Capture the cell that displays the provided text and extract its (x, y) central coordinate. 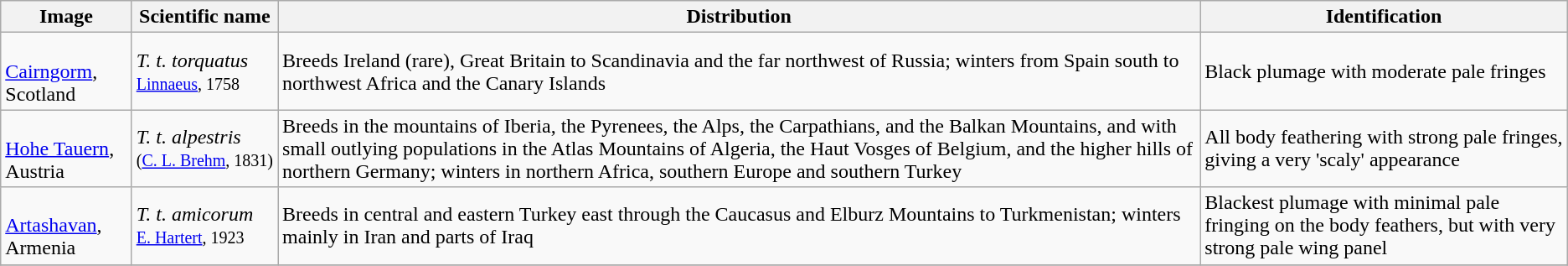
Identification (1384, 17)
Cairngorm, Scotland (66, 71)
Image (66, 17)
T. t. torquatus Linnaeus, 1758 (204, 71)
Breeds in central and eastern Turkey east through the Caucasus and Elburz Mountains to Turkmenistan; winters mainly in Iran and parts of Iraq (739, 226)
T. t. alpestris (C. L. Brehm, 1831) (204, 149)
Scientific name (204, 17)
Hohe Tauern, Austria (66, 149)
Artashavan, Armenia (66, 226)
Blackest plumage with minimal pale fringing on the body feathers, but with very strong pale wing panel (1384, 226)
Black plumage with moderate pale fringes (1384, 71)
Distribution (739, 17)
T. t. amicorum E. Hartert, 1923 (204, 226)
All body feathering with strong pale fringes, giving a very 'scaly' appearance (1384, 149)
